Detect which cell encompasses the target text, then output its [X, Y] center coordinate. 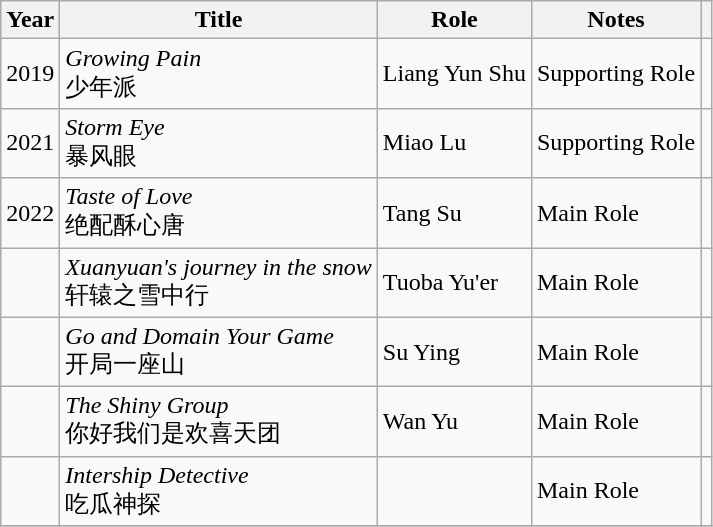
Growing Pain 少年派 [219, 74]
2021 [30, 143]
Tuoba Yu'er [454, 283]
Tang Su [454, 213]
Storm Eye 暴风眼 [219, 143]
2019 [30, 74]
Intership Detective 吃瓜神探 [219, 491]
Role [454, 20]
Su Ying [454, 352]
Miao Lu [454, 143]
Year [30, 20]
The Shiny Group 你好我们是欢喜天团 [219, 422]
2022 [30, 213]
Taste of Love 绝配酥心唐 [219, 213]
Liang Yun Shu [454, 74]
Wan Yu [454, 422]
Go and Domain Your Game 开局一座山 [219, 352]
Xuanyuan's journey in the snow 轩辕之雪中行 [219, 283]
Notes [616, 20]
Title [219, 20]
